Scan for the cell matching the given text and deliver its (X, Y) coordinate at center. 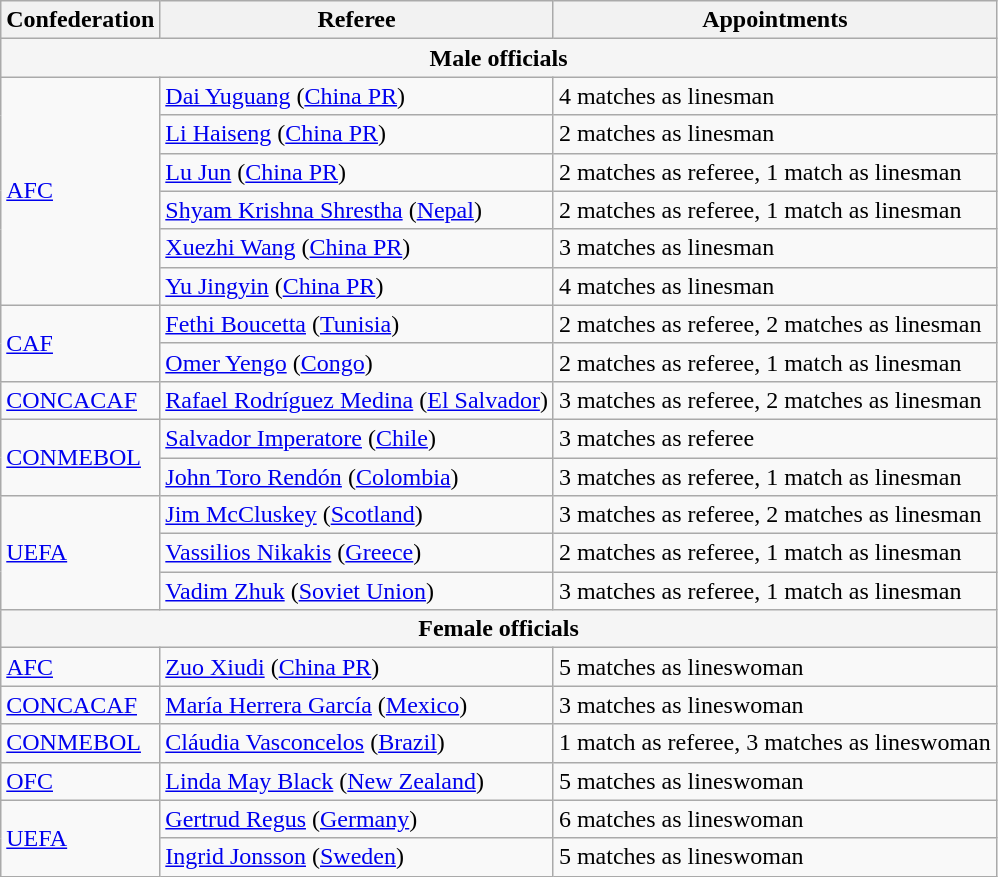
Fethi Boucetta (Tunisia) (357, 324)
Shyam Krishna Shrestha (Nepal) (357, 210)
Cláudia Vasconcelos (Brazil) (357, 743)
Female officials (499, 629)
3 matches as referee (774, 438)
Lu Jun (China PR) (357, 172)
2 matches as referee, 2 matches as linesman (774, 324)
Jim McCluskey (Scotland) (357, 515)
3 matches as linesman (774, 248)
6 matches as lineswoman (774, 819)
Rafael Rodríguez Medina (El Salvador) (357, 400)
OFC (80, 781)
Referee (357, 20)
John Toro Rendón (Colombia) (357, 477)
Male officials (499, 58)
Xuezhi Wang (China PR) (357, 248)
Yu Jingyin (China PR) (357, 286)
Gertrud Regus (Germany) (357, 819)
1 match as referee, 3 matches as lineswoman (774, 743)
2 matches as linesman (774, 134)
María Herrera García (Mexico) (357, 705)
Appointments (774, 20)
CAF (80, 343)
Zuo Xiudi (China PR) (357, 667)
Omer Yengo (Congo) (357, 362)
Confederation (80, 20)
Li Haiseng (China PR) (357, 134)
Linda May Black (New Zealand) (357, 781)
Ingrid Jonsson (Sweden) (357, 857)
Salvador Imperatore (Chile) (357, 438)
Vadim Zhuk (Soviet Union) (357, 591)
Vassilios Nikakis (Greece) (357, 553)
Dai Yuguang (China PR) (357, 96)
3 matches as lineswoman (774, 705)
